Output the (X, Y) coordinate of the center of the cell containing the given text.  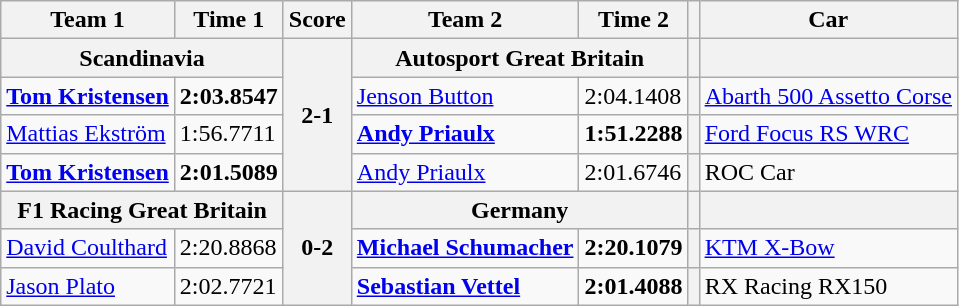
Michael Schumacher (465, 248)
1:51.2288 (634, 134)
2:01.6746 (634, 172)
ROC Car (828, 172)
0-2 (317, 248)
2:20.8868 (228, 248)
2:20.1079 (634, 248)
1:56.7711 (228, 134)
Team 1 (88, 20)
2:04.1408 (634, 96)
Autosport Great Britain (520, 58)
Ford Focus RS WRC (828, 134)
Jason Plato (88, 286)
Jenson Button (465, 96)
2:01.5089 (228, 172)
KTM X-Bow (828, 248)
Abarth 500 Assetto Corse (828, 96)
Score (317, 20)
Mattias Ekström (88, 134)
Time 2 (634, 20)
2-1 (317, 115)
Time 1 (228, 20)
Team 2 (465, 20)
David Coulthard (88, 248)
RX Racing RX150 (828, 286)
Car (828, 20)
Scandinavia (142, 58)
2:01.4088 (634, 286)
F1 Racing Great Britain (142, 210)
2:02.7721 (228, 286)
Germany (520, 210)
Sebastian Vettel (465, 286)
2:03.8547 (228, 96)
